Return the (x, y) coordinate for the center point of the cell that contains the specified text.  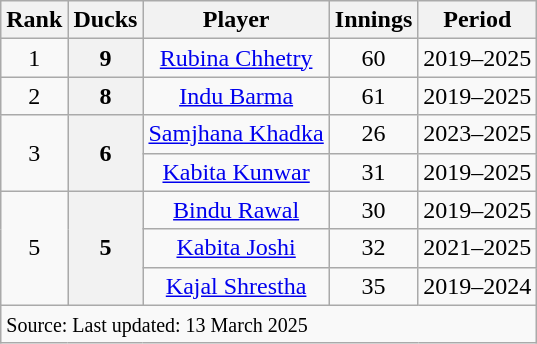
1 (34, 58)
Bindu Rawal (236, 210)
Innings (373, 20)
32 (373, 248)
Kajal Shrestha (236, 286)
Ducks (106, 20)
30 (373, 210)
61 (373, 96)
Player (236, 20)
Kabita Joshi (236, 248)
8 (106, 96)
2021–2025 (478, 248)
2019–2024 (478, 286)
Rank (34, 20)
Kabita Kunwar (236, 172)
31 (373, 172)
Source: Last updated: 13 March 2025 (269, 324)
3 (34, 153)
2 (34, 96)
Period (478, 20)
35 (373, 286)
26 (373, 134)
Indu Barma (236, 96)
9 (106, 58)
Samjhana Khadka (236, 134)
60 (373, 58)
2023–2025 (478, 134)
6 (106, 153)
Rubina Chhetry (236, 58)
